Pinpoint the cell where the given text exists, returning its (x, y) midpoint coordinate. 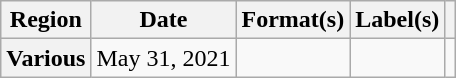
Format(s) (293, 20)
May 31, 2021 (164, 58)
Various (46, 58)
Label(s) (398, 20)
Region (46, 20)
Date (164, 20)
